Return the [x, y] coordinate for the center point of the cell that contains the specified text.  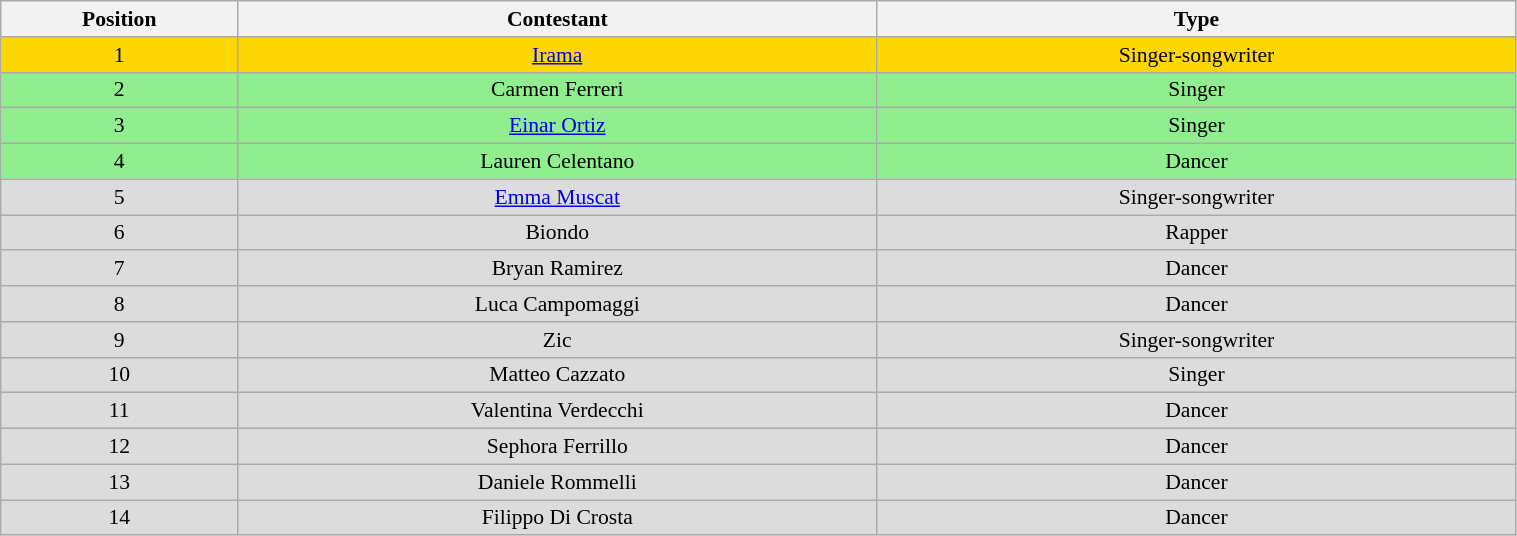
Biondo [558, 233]
4 [120, 162]
2 [120, 90]
Emma Muscat [558, 197]
14 [120, 518]
Sephora Ferrillo [558, 447]
Position [120, 19]
Contestant [558, 19]
Matteo Cazzato [558, 375]
Rapper [1196, 233]
Einar Ortiz [558, 126]
7 [120, 269]
Lauren Celentano [558, 162]
Irama [558, 55]
3 [120, 126]
1 [120, 55]
11 [120, 411]
Zic [558, 340]
6 [120, 233]
Bryan Ramirez [558, 269]
Valentina Verdecchi [558, 411]
12 [120, 447]
8 [120, 304]
Carmen Ferreri [558, 90]
10 [120, 375]
5 [120, 197]
13 [120, 482]
Daniele Rommelli [558, 482]
Type [1196, 19]
9 [120, 340]
Filippo Di Crosta [558, 518]
Luca Campomaggi [558, 304]
